From the cell containing the given text, extract its center point as [x, y] coordinate. 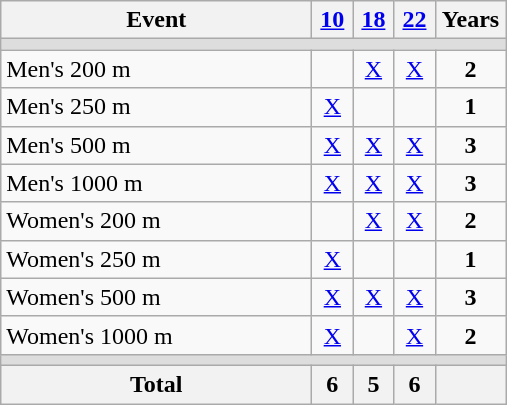
Men's 500 m [156, 145]
Event [156, 20]
10 [332, 20]
Men's 250 m [156, 107]
Women's 1000 m [156, 335]
Women's 500 m [156, 297]
Women's 250 m [156, 259]
Men's 200 m [156, 69]
Women's 200 m [156, 221]
22 [414, 20]
Years [470, 20]
18 [374, 20]
Total [156, 384]
Men's 1000 m [156, 183]
5 [374, 384]
